Scan for the cell matching the given text and deliver its (x, y) coordinate at center. 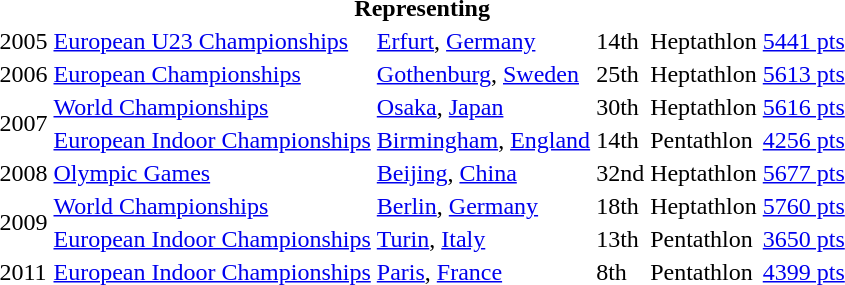
25th (620, 74)
European Championships (212, 74)
Gothenburg, Sweden (483, 74)
Osaka, Japan (483, 107)
Beijing, China (483, 173)
Birmingham, England (483, 140)
European U23 Championships (212, 41)
Turin, Italy (483, 239)
Erfurt, Germany (483, 41)
18th (620, 206)
Olympic Games (212, 173)
30th (620, 107)
13th (620, 239)
Berlin, Germany (483, 206)
32nd (620, 173)
